From the cell containing the given text, extract its center point as (x, y) coordinate. 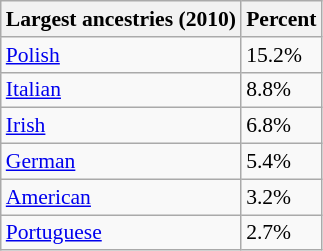
6.8% (281, 126)
8.8% (281, 90)
3.2% (281, 197)
2.7% (281, 233)
Portuguese (121, 233)
German (121, 162)
Polish (121, 55)
Irish (121, 126)
Largest ancestries (2010) (121, 19)
Percent (281, 19)
American (121, 197)
5.4% (281, 162)
15.2% (281, 55)
Italian (121, 90)
